Extract the (x, y) coordinate from the center of the cell holding the provided text.  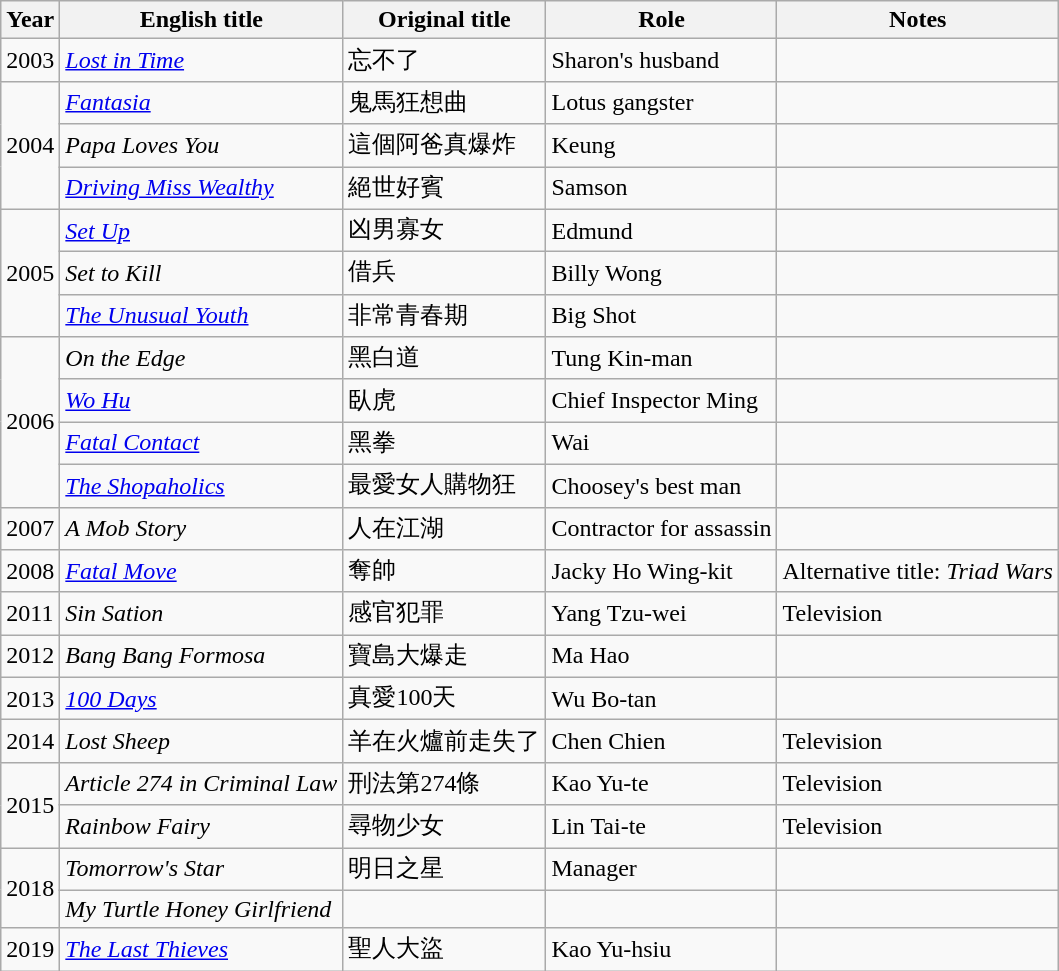
奪帥 (444, 572)
凶男寡女 (444, 230)
Chief Inspector Ming (662, 400)
非常青春期 (444, 316)
Wo Hu (202, 400)
羊在火爐前走失了 (444, 742)
100 Days (202, 698)
Fantasia (202, 102)
The Unusual Youth (202, 316)
Kao Yu-hsiu (662, 950)
尋物少女 (444, 826)
2019 (30, 950)
The Shopaholics (202, 486)
Kao Yu-te (662, 784)
Alternative title: Triad Wars (918, 572)
Keung (662, 146)
2006 (30, 422)
Wu Bo-tan (662, 698)
Sharon's husband (662, 60)
Bang Bang Formosa (202, 656)
Notes (918, 20)
On the Edge (202, 358)
這個阿爸真爆炸 (444, 146)
My Turtle Honey Girlfriend (202, 909)
2013 (30, 698)
Yang Tzu-wei (662, 614)
Lin Tai-te (662, 826)
忘不了 (444, 60)
臥虎 (444, 400)
Lost Sheep (202, 742)
English title (202, 20)
2014 (30, 742)
Original title (444, 20)
2011 (30, 614)
Set to Kill (202, 274)
鬼馬狂想曲 (444, 102)
借兵 (444, 274)
Contractor for assassin (662, 528)
聖人大盜 (444, 950)
Article 274 in Criminal Law (202, 784)
Jacky Ho Wing-kit (662, 572)
Wai (662, 444)
寶島大爆走 (444, 656)
Billy Wong (662, 274)
Lost in Time (202, 60)
Chen Chien (662, 742)
刑法第274條 (444, 784)
Role (662, 20)
黑白道 (444, 358)
Edmund (662, 230)
Choosey's best man (662, 486)
2008 (30, 572)
最愛女人購物狂 (444, 486)
2004 (30, 145)
黑拳 (444, 444)
Big Shot (662, 316)
2012 (30, 656)
Lotus gangster (662, 102)
Set Up (202, 230)
人在江湖 (444, 528)
Samson (662, 188)
Manager (662, 870)
2007 (30, 528)
Year (30, 20)
2015 (30, 804)
Tomorrow's Star (202, 870)
2018 (30, 888)
絕世好賓 (444, 188)
Rainbow Fairy (202, 826)
2005 (30, 273)
真愛100天 (444, 698)
2003 (30, 60)
Fatal Move (202, 572)
Driving Miss Wealthy (202, 188)
Fatal Contact (202, 444)
Sin Sation (202, 614)
A Mob Story (202, 528)
Ma Hao (662, 656)
明日之星 (444, 870)
Papa Loves You (202, 146)
The Last Thieves (202, 950)
感官犯罪 (444, 614)
Tung Kin-man (662, 358)
